Determine the [x, y] coordinate at the center of the cell enclosing the given text.  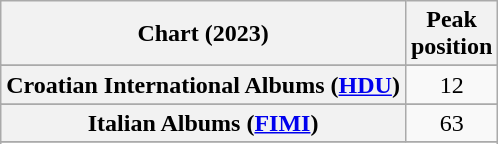
Peakposition [451, 34]
Italian Albums (FIMI) [204, 123]
63 [451, 123]
Croatian International Albums (HDU) [204, 85]
12 [451, 85]
Chart (2023) [204, 34]
